Detect which cell encompasses the target text, then output its [X, Y] center coordinate. 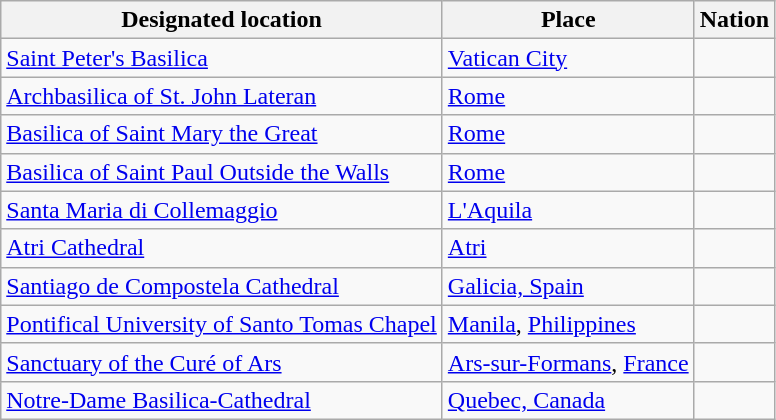
Basilica of Saint Paul Outside the Walls [222, 172]
Santiago de Compostela Cathedral [222, 286]
Designated location [222, 20]
Nation [734, 20]
Place [568, 20]
Santa Maria di Collemaggio [222, 210]
Notre-Dame Basilica-Cathedral [222, 400]
Sanctuary of the Curé of Ars [222, 362]
Saint Peter's Basilica [222, 58]
Pontifical University of Santo Tomas Chapel [222, 324]
Basilica of Saint Mary the Great [222, 134]
Ars-sur-Formans, France [568, 362]
Vatican City [568, 58]
Quebec, Canada [568, 400]
Galicia, Spain [568, 286]
Archbasilica of St. John Lateran [222, 96]
L'Aquila [568, 210]
Atri [568, 248]
Atri Cathedral [222, 248]
Manila, Philippines [568, 324]
